Search for the cell housing the specified text and yield its (X, Y) center coordinate. 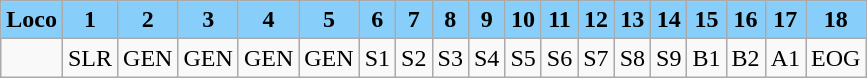
S9 (669, 58)
14 (669, 20)
5 (329, 20)
6 (377, 20)
8 (450, 20)
B2 (746, 58)
11 (559, 20)
S6 (559, 58)
EOG (836, 58)
4 (268, 20)
1 (90, 20)
B1 (706, 58)
3 (208, 20)
S1 (377, 58)
16 (746, 20)
18 (836, 20)
Loco (32, 20)
S2 (414, 58)
S4 (486, 58)
7 (414, 20)
10 (523, 20)
9 (486, 20)
S5 (523, 58)
SLR (90, 58)
A1 (785, 58)
13 (632, 20)
12 (596, 20)
S8 (632, 58)
S7 (596, 58)
S3 (450, 58)
2 (148, 20)
15 (706, 20)
17 (785, 20)
